From the cell containing the given text, extract its center point as [x, y] coordinate. 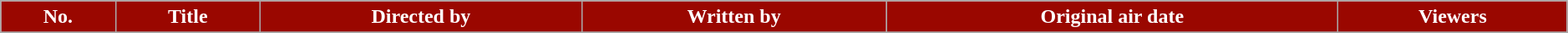
Original air date [1113, 17]
Written by [733, 17]
Directed by [421, 17]
Viewers [1454, 17]
Title [187, 17]
No. [58, 17]
